Scan for the cell matching the given text and deliver its (x, y) coordinate at center. 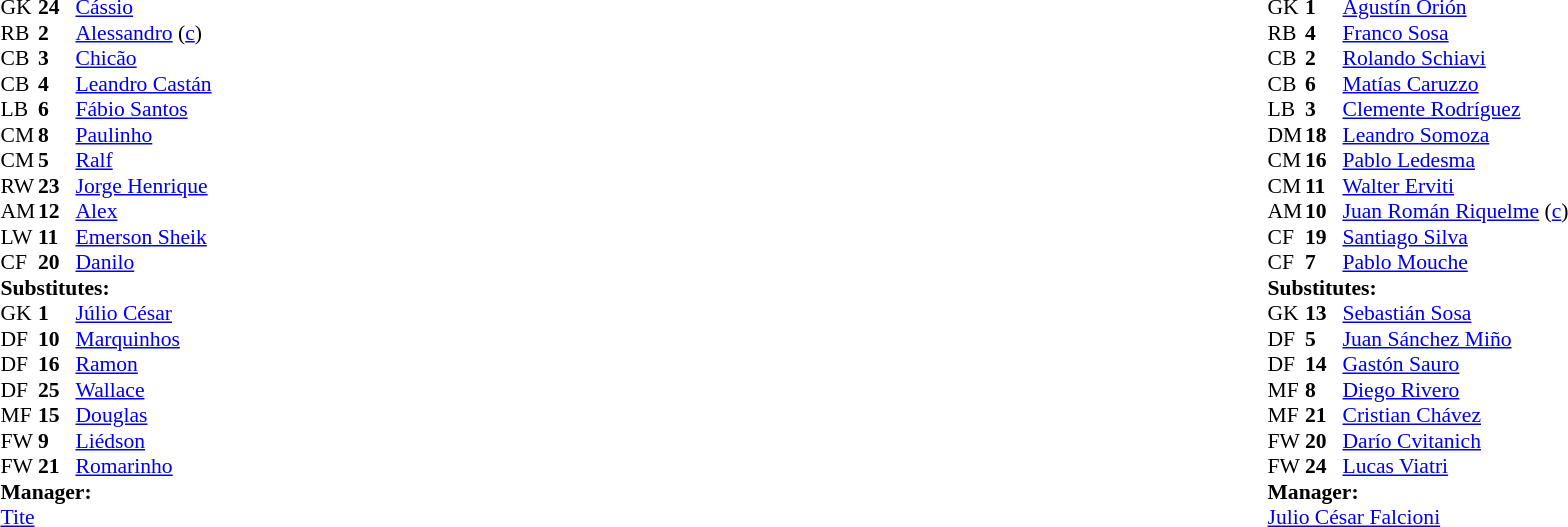
Douglas (144, 415)
RW (19, 186)
Cristian Chávez (1455, 415)
24 (1324, 467)
Sebastián Sosa (1455, 313)
13 (1324, 313)
Romarinho (144, 467)
19 (1324, 237)
Rolando Schiavi (1455, 59)
7 (1324, 263)
Santiago Silva (1455, 237)
Alex (144, 211)
LW (19, 237)
Juan Sánchez Miño (1455, 339)
12 (57, 211)
Darío Cvitanich (1455, 441)
Jorge Henrique (144, 186)
Júlio César (144, 313)
Ramon (144, 365)
Juan Román Riquelme (c) (1455, 211)
Diego Rivero (1455, 390)
Gastón Sauro (1455, 365)
9 (57, 441)
18 (1324, 135)
Pablo Ledesma (1455, 161)
DM (1286, 135)
Ralf (144, 161)
Franco Sosa (1455, 33)
Walter Erviti (1455, 186)
Fábio Santos (144, 109)
Wallace (144, 390)
Emerson Sheik (144, 237)
25 (57, 390)
Lucas Viatri (1455, 467)
Matías Caruzzo (1455, 84)
Alessandro (c) (144, 33)
14 (1324, 365)
Paulinho (144, 135)
Marquinhos (144, 339)
Liédson (144, 441)
23 (57, 186)
Leandro Somoza (1455, 135)
15 (57, 415)
Pablo Mouche (1455, 263)
Clemente Rodríguez (1455, 109)
Danilo (144, 263)
Chicão (144, 59)
1 (57, 313)
Leandro Castán (144, 84)
